Return the [X, Y] coordinate for the center point of the cell that contains the specified text.  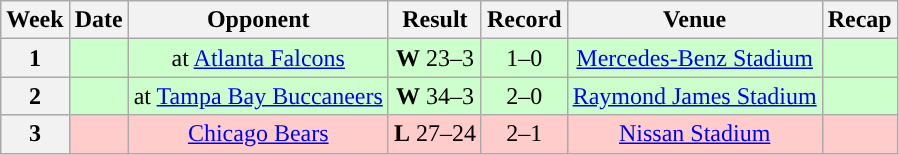
Chicago Bears [258, 134]
W 23–3 [434, 58]
L 27–24 [434, 134]
1 [35, 58]
3 [35, 134]
Raymond James Stadium [694, 96]
Week [35, 20]
Result [434, 20]
Venue [694, 20]
Date [98, 20]
Opponent [258, 20]
2–0 [524, 96]
1–0 [524, 58]
at Tampa Bay Buccaneers [258, 96]
2 [35, 96]
at Atlanta Falcons [258, 58]
Mercedes-Benz Stadium [694, 58]
Nissan Stadium [694, 134]
Record [524, 20]
W 34–3 [434, 96]
2–1 [524, 134]
Recap [860, 20]
